Output the [x, y] coordinate of the center of the cell containing the given text.  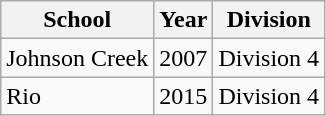
2007 [184, 58]
Rio [78, 96]
School [78, 20]
2015 [184, 96]
Johnson Creek [78, 58]
Year [184, 20]
Division [269, 20]
